Capture the cell that displays the provided text and extract its (x, y) central coordinate. 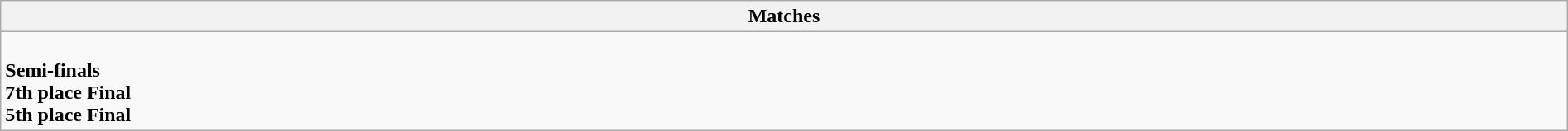
Semi-finals 7th place Final 5th place Final (784, 81)
Matches (784, 16)
